Determine the (x, y) coordinate at the center of the cell enclosing the given text.  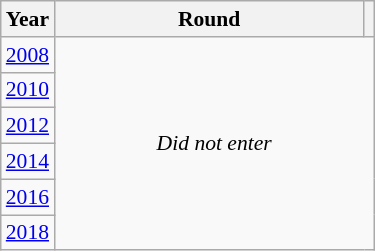
2012 (28, 126)
Year (28, 19)
2010 (28, 90)
Did not enter (214, 144)
Round (209, 19)
2016 (28, 197)
2018 (28, 233)
2008 (28, 55)
2014 (28, 162)
